Search for the cell housing the specified text and yield its [X, Y] center coordinate. 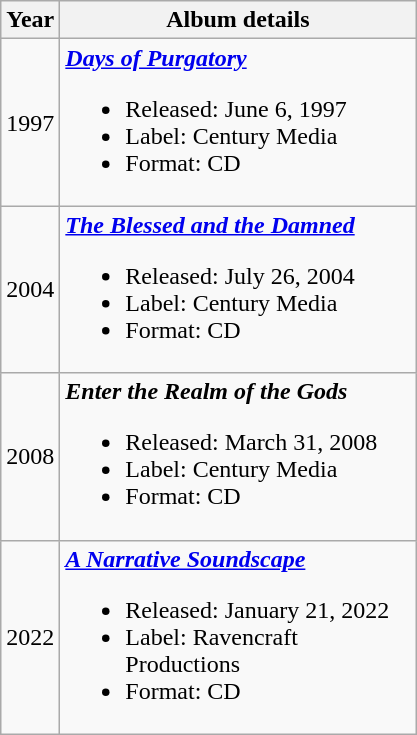
Days of PurgatoryReleased: June 6, 1997Label: Century MediaFormat: CD [238, 122]
Album details [238, 20]
2008 [30, 456]
2004 [30, 290]
Enter the Realm of the GodsReleased: March 31, 2008Label: Century MediaFormat: CD [238, 456]
1997 [30, 122]
2022 [30, 637]
Year [30, 20]
A Narrative SoundscapeReleased: January 21, 2022Label: Ravencraft ProductionsFormat: CD [238, 637]
The Blessed and the DamnedReleased: July 26, 2004Label: Century MediaFormat: CD [238, 290]
